Capture the cell that displays the provided text and extract its (x, y) central coordinate. 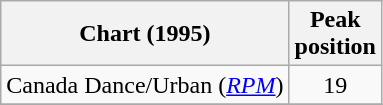
19 (335, 85)
Canada Dance/Urban (RPM) (145, 85)
Peakposition (335, 34)
Chart (1995) (145, 34)
